Identify which cell holds the provided text, then report its [X, Y] central coordinate. 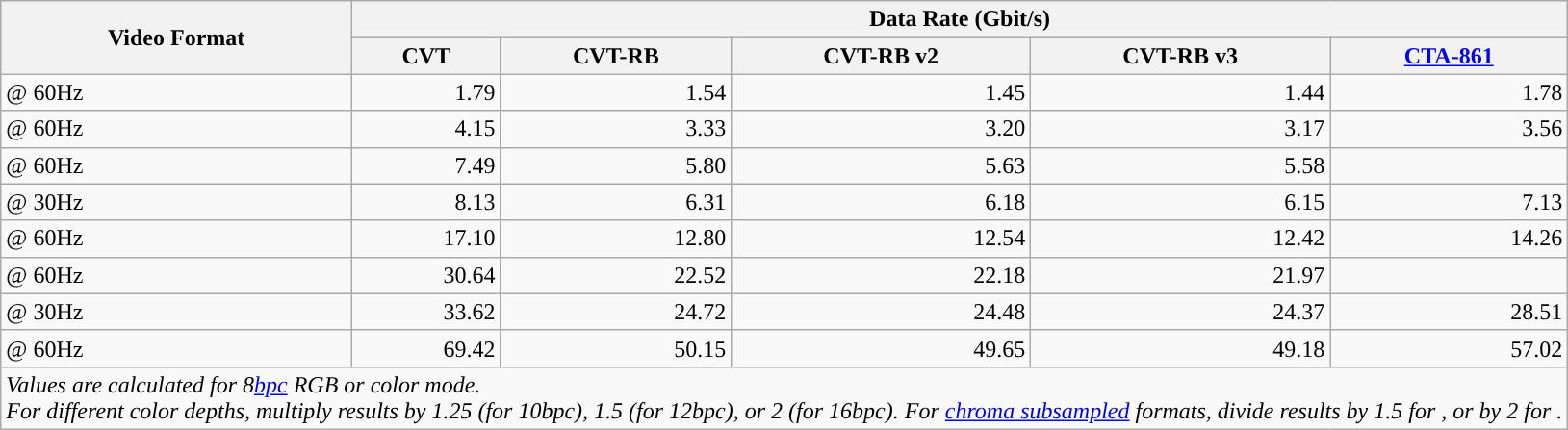
4.15 [425, 129]
12.80 [616, 239]
1.54 [616, 92]
6.15 [1180, 202]
49.18 [1180, 348]
CVT [425, 56]
24.48 [882, 312]
7.49 [425, 165]
17.10 [425, 239]
1.79 [425, 92]
14.26 [1450, 239]
22.52 [616, 275]
21.97 [1180, 275]
28.51 [1450, 312]
7.13 [1450, 202]
49.65 [882, 348]
12.54 [882, 239]
6.31 [616, 202]
69.42 [425, 348]
CVT-RB v3 [1180, 56]
5.80 [616, 165]
24.72 [616, 312]
1.44 [1180, 92]
6.18 [882, 202]
1.78 [1450, 92]
Data Rate (Gbit/s) [959, 19]
3.56 [1450, 129]
57.02 [1450, 348]
50.15 [616, 348]
3.33 [616, 129]
1.45 [882, 92]
33.62 [425, 312]
22.18 [882, 275]
5.58 [1180, 165]
3.20 [882, 129]
CTA-861 [1450, 56]
5.63 [882, 165]
Video Format [177, 38]
3.17 [1180, 129]
24.37 [1180, 312]
12.42 [1180, 239]
30.64 [425, 275]
8.13 [425, 202]
CVT-RB [616, 56]
CVT-RB v2 [882, 56]
